Identify which cell holds the provided text, then report its [X, Y] central coordinate. 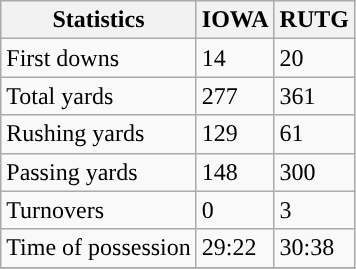
277 [235, 96]
300 [314, 172]
361 [314, 96]
IOWA [235, 20]
RUTG [314, 20]
Statistics [99, 20]
3 [314, 210]
Passing yards [99, 172]
29:22 [235, 248]
First downs [99, 58]
Total yards [99, 96]
0 [235, 210]
61 [314, 134]
129 [235, 134]
Turnovers [99, 210]
148 [235, 172]
30:38 [314, 248]
Rushing yards [99, 134]
20 [314, 58]
14 [235, 58]
Time of possession [99, 248]
